Provide the [X, Y] coordinate of the cell's center where the given text is located.  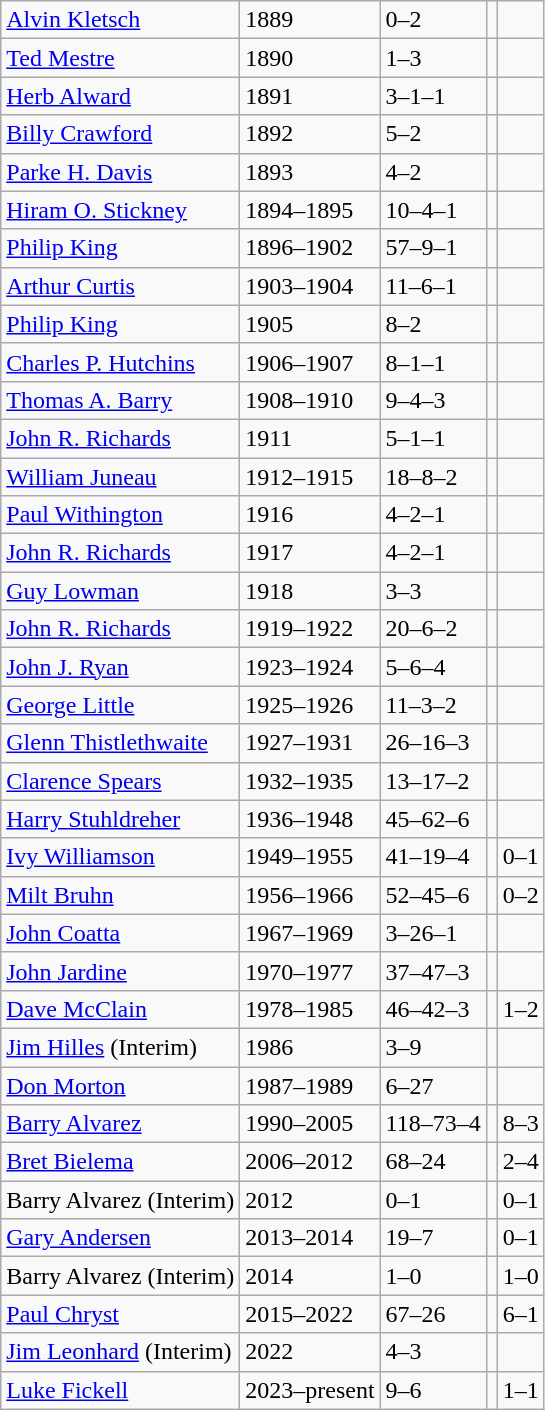
46–42–3 [433, 1009]
20–6–2 [433, 629]
2015–2022 [310, 1314]
1890 [310, 58]
8–2 [433, 324]
1912–1915 [310, 477]
3–9 [433, 1047]
2013–2014 [310, 1238]
1905 [310, 324]
1970–1977 [310, 971]
10–4–1 [433, 210]
2023–present [310, 1390]
45–62–6 [433, 819]
1893 [310, 172]
1925–1926 [310, 705]
1919–1922 [310, 629]
Don Morton [120, 1085]
1896–1902 [310, 248]
118–73–4 [433, 1124]
2012 [310, 1200]
John J. Ryan [120, 667]
4–3 [433, 1352]
1911 [310, 438]
Paul Withington [120, 515]
Hiram O. Stickney [120, 210]
19–7 [433, 1238]
6–1 [520, 1314]
2006–2012 [310, 1162]
2014 [310, 1276]
1917 [310, 553]
18–8–2 [433, 477]
William Juneau [120, 477]
Paul Chryst [120, 1314]
3–26–1 [433, 933]
9–4–3 [433, 400]
3–1–1 [433, 96]
1889 [310, 20]
13–17–2 [433, 781]
1908–1910 [310, 400]
1932–1935 [310, 781]
Herb Alward [120, 96]
5–6–4 [433, 667]
Arthur Curtis [120, 286]
1894–1895 [310, 210]
4–2 [433, 172]
41–19–4 [433, 857]
Guy Lowman [120, 591]
1927–1931 [310, 743]
68–24 [433, 1162]
11–6–1 [433, 286]
6–27 [433, 1085]
Dave McClain [120, 1009]
Charles P. Hutchins [120, 362]
Thomas A. Barry [120, 400]
Parke H. Davis [120, 172]
9–6 [433, 1390]
1891 [310, 96]
5–1–1 [433, 438]
3–3 [433, 591]
Jim Leonhard (Interim) [120, 1352]
37–47–3 [433, 971]
1903–1904 [310, 286]
Alvin Kletsch [120, 20]
26–16–3 [433, 743]
67–26 [433, 1314]
1956–1966 [310, 895]
Billy Crawford [120, 134]
Barry Alvarez [120, 1124]
1–3 [433, 58]
Harry Stuhldreher [120, 819]
1892 [310, 134]
Jim Hilles (Interim) [120, 1047]
2022 [310, 1352]
John Jardine [120, 971]
1987–1989 [310, 1085]
Ivy Williamson [120, 857]
5–2 [433, 134]
1916 [310, 515]
Glenn Thistlethwaite [120, 743]
8–1–1 [433, 362]
1967–1969 [310, 933]
11–3–2 [433, 705]
1918 [310, 591]
Ted Mestre [120, 58]
1990–2005 [310, 1124]
2–4 [520, 1162]
1978–1985 [310, 1009]
8–3 [520, 1124]
Luke Fickell [120, 1390]
1–2 [520, 1009]
Bret Bielema [120, 1162]
1986 [310, 1047]
1906–1907 [310, 362]
1949–1955 [310, 857]
52–45–6 [433, 895]
1–1 [520, 1390]
1923–1924 [310, 667]
John Coatta [120, 933]
Gary Andersen [120, 1238]
George Little [120, 705]
Clarence Spears [120, 781]
Milt Bruhn [120, 895]
1936–1948 [310, 819]
57–9–1 [433, 248]
